Determine the (x, y) coordinate at the center of the cell enclosing the given text.  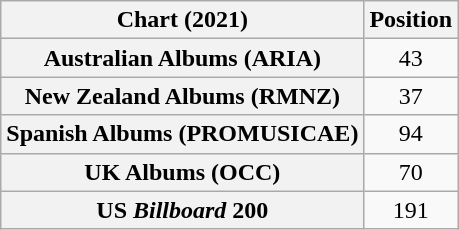
US Billboard 200 (182, 210)
Spanish Albums (PROMUSICAE) (182, 134)
70 (411, 172)
New Zealand Albums (RMNZ) (182, 96)
Chart (2021) (182, 20)
Australian Albums (ARIA) (182, 58)
Position (411, 20)
94 (411, 134)
43 (411, 58)
37 (411, 96)
UK Albums (OCC) (182, 172)
191 (411, 210)
